From the cell containing the given text, extract its center point as [x, y] coordinate. 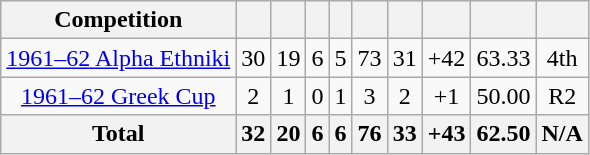
Total [118, 134]
73 [370, 58]
1961–62 Greek Cup [118, 96]
5 [340, 58]
63.33 [504, 58]
1961–62 Alpha Ethniki [118, 58]
3 [370, 96]
Competition [118, 20]
R2 [562, 96]
+43 [446, 134]
33 [404, 134]
31 [404, 58]
62.50 [504, 134]
50.00 [504, 96]
4th [562, 58]
+1 [446, 96]
32 [254, 134]
30 [254, 58]
0 [318, 96]
+42 [446, 58]
20 [288, 134]
19 [288, 58]
N/A [562, 134]
76 [370, 134]
